For the text-containing cell, return its midpoint in [x, y] coordinate format. 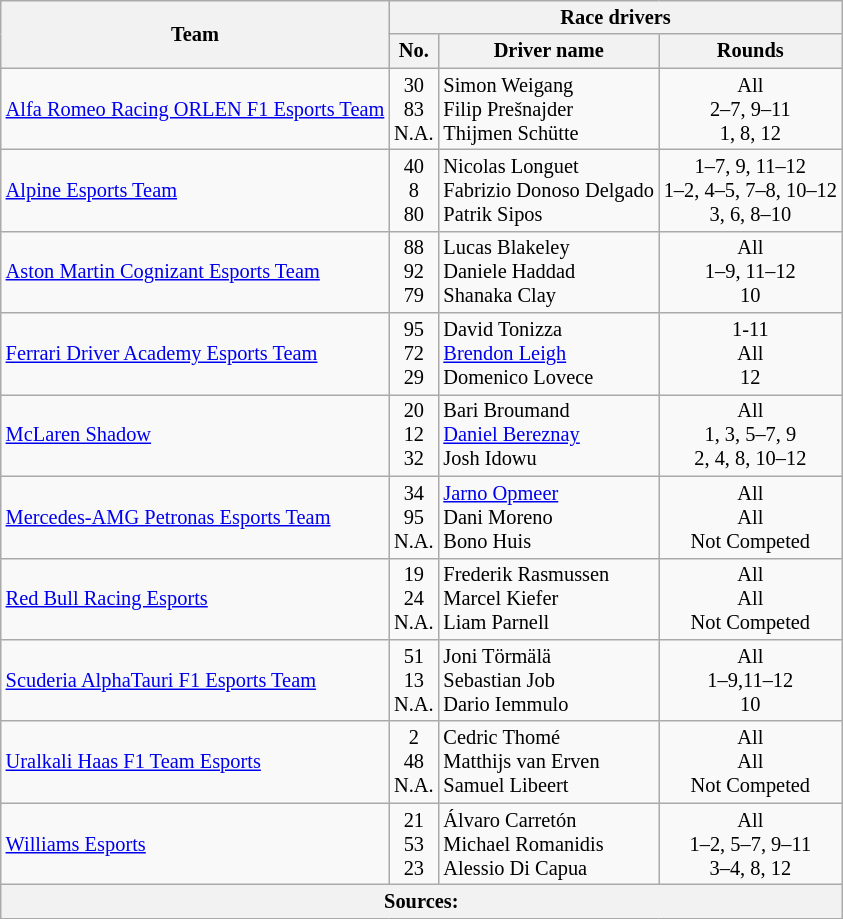
215323 [414, 844]
Uralkali Haas F1 Team Esports [195, 762]
Race drivers [616, 17]
Joni Törmälä Sebastian Job Dario Iemmulo [548, 680]
No. [414, 51]
Scuderia AlphaTauri F1 Esports Team [195, 680]
40880 [414, 190]
All1–9,11–1210 [750, 680]
Rounds [750, 51]
Sources: [422, 901]
Driver name [548, 51]
All1–2, 5–7, 9–113–4, 8, 12 [750, 844]
3495N.A. [414, 517]
All2–7, 9–111, 8, 12 [750, 109]
Jarno Opmeer Dani Moreno Bono Huis [548, 517]
1–7, 9, 11–121–2, 4–5, 7–8, 10–123, 6, 8–10 [750, 190]
Williams Esports [195, 844]
889279 [414, 272]
Frederik Rasmussen Marcel Kiefer Liam Parnell [548, 599]
Mercedes-AMG Petronas Esports Team [195, 517]
1924N.A. [414, 599]
Cedric Thomé Matthijs van Erven Samuel Libeert [548, 762]
201232 [414, 435]
3083N.A. [414, 109]
Aston Martin Cognizant Esports Team [195, 272]
David Tonizza Brendon Leigh Domenico Lovece [548, 354]
Red Bull Racing Esports [195, 599]
Álvaro Carretón Michael Romanidis Alessio Di Capua [548, 844]
Alfa Romeo Racing ORLEN F1 Esports Team [195, 109]
McLaren Shadow [195, 435]
All1, 3, 5–7, 92, 4, 8, 10–12 [750, 435]
Simon Weigang Filip Prešnajder Thijmen Schütte [548, 109]
1-11All12 [750, 354]
Bari Broumand Daniel Bereznay Josh Idowu [548, 435]
Team [195, 34]
All1–9, 11–1210 [750, 272]
957229 [414, 354]
Alpine Esports Team [195, 190]
248N.A. [414, 762]
Lucas Blakeley Daniele Haddad Shanaka Clay [548, 272]
5113N.A. [414, 680]
Ferrari Driver Academy Esports Team [195, 354]
Nicolas Longuet Fabrizio Donoso Delgado Patrik Sipos [548, 190]
